Detect which cell encompasses the target text, then output its (x, y) center coordinate. 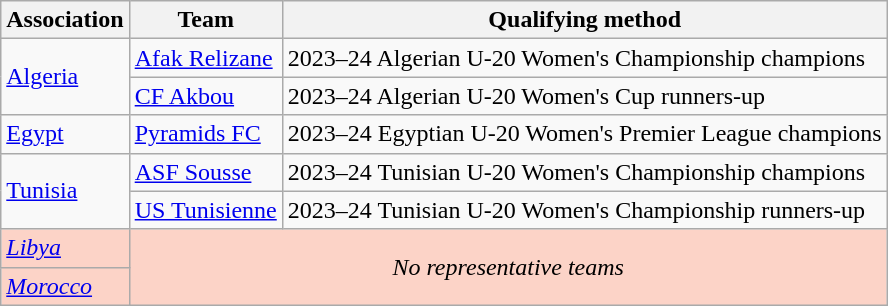
2023–24 Algerian U-20 Women's Championship champions (584, 58)
No representative teams (508, 267)
Libya (65, 248)
Association (65, 20)
ASF Sousse (206, 172)
2023–24 Egyptian U-20 Women's Premier League champions (584, 134)
US Tunisienne (206, 210)
Team (206, 20)
Afak Relizane (206, 58)
CF Akbou (206, 96)
Algeria (65, 77)
2023–24 Tunisian U-20 Women's Championship champions (584, 172)
Egypt (65, 134)
Morocco (65, 286)
Qualifying method (584, 20)
2023–24 Algerian U-20 Women's Cup runners-up (584, 96)
2023–24 Tunisian U-20 Women's Championship runners-up (584, 210)
Pyramids FC (206, 134)
Tunisia (65, 191)
